Return (X, Y) of the center of cell containing provided text 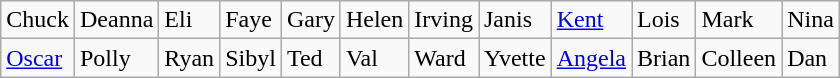
Janis (514, 20)
Mark (739, 20)
Kent (591, 20)
Sibyl (251, 58)
Irving (444, 20)
Helen (374, 20)
Gary (310, 20)
Ward (444, 58)
Polly (116, 58)
Colleen (739, 58)
Lois (664, 20)
Faye (251, 20)
Nina (811, 20)
Val (374, 58)
Deanna (116, 20)
Brian (664, 58)
Chuck (38, 20)
Angela (591, 58)
Dan (811, 58)
Ted (310, 58)
Oscar (38, 58)
Eli (190, 20)
Yvette (514, 58)
Ryan (190, 58)
